Scan for the cell matching the given text and deliver its [x, y] coordinate at center. 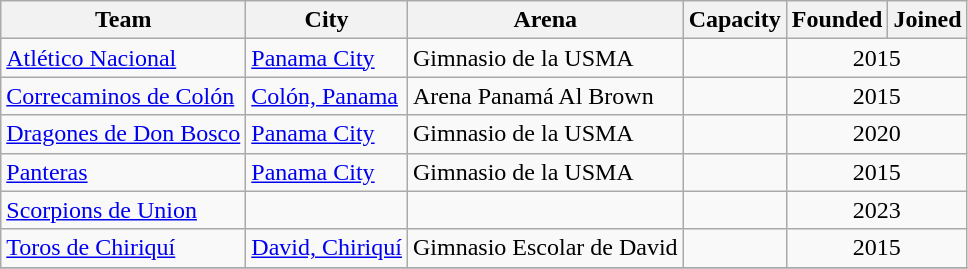
Arena Panamá Al Brown [545, 96]
City [327, 20]
Founded [837, 20]
Correcaminos de Colón [124, 96]
Scorpions de Union [124, 210]
Dragones de Don Bosco [124, 134]
Gimnasio Escolar de David [545, 248]
2020 [876, 134]
Atlético Nacional [124, 58]
Panteras [124, 172]
Capacity [734, 20]
David, Chiriquí [327, 248]
Arena [545, 20]
Joined [928, 20]
Toros de Chiriquí [124, 248]
Team [124, 20]
Colón, Panama [327, 96]
2023 [876, 210]
